Return (X, Y) of the center of cell containing provided text 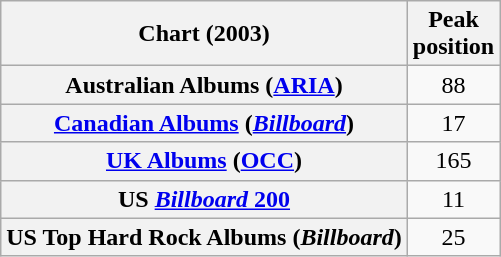
88 (453, 85)
17 (453, 123)
US Billboard 200 (204, 199)
US Top Hard Rock Albums (Billboard) (204, 237)
Australian Albums (ARIA) (204, 85)
11 (453, 199)
165 (453, 161)
25 (453, 237)
UK Albums (OCC) (204, 161)
Peakposition (453, 34)
Chart (2003) (204, 34)
Canadian Albums (Billboard) (204, 123)
